Scan for the cell matching the given text and deliver its [x, y] coordinate at center. 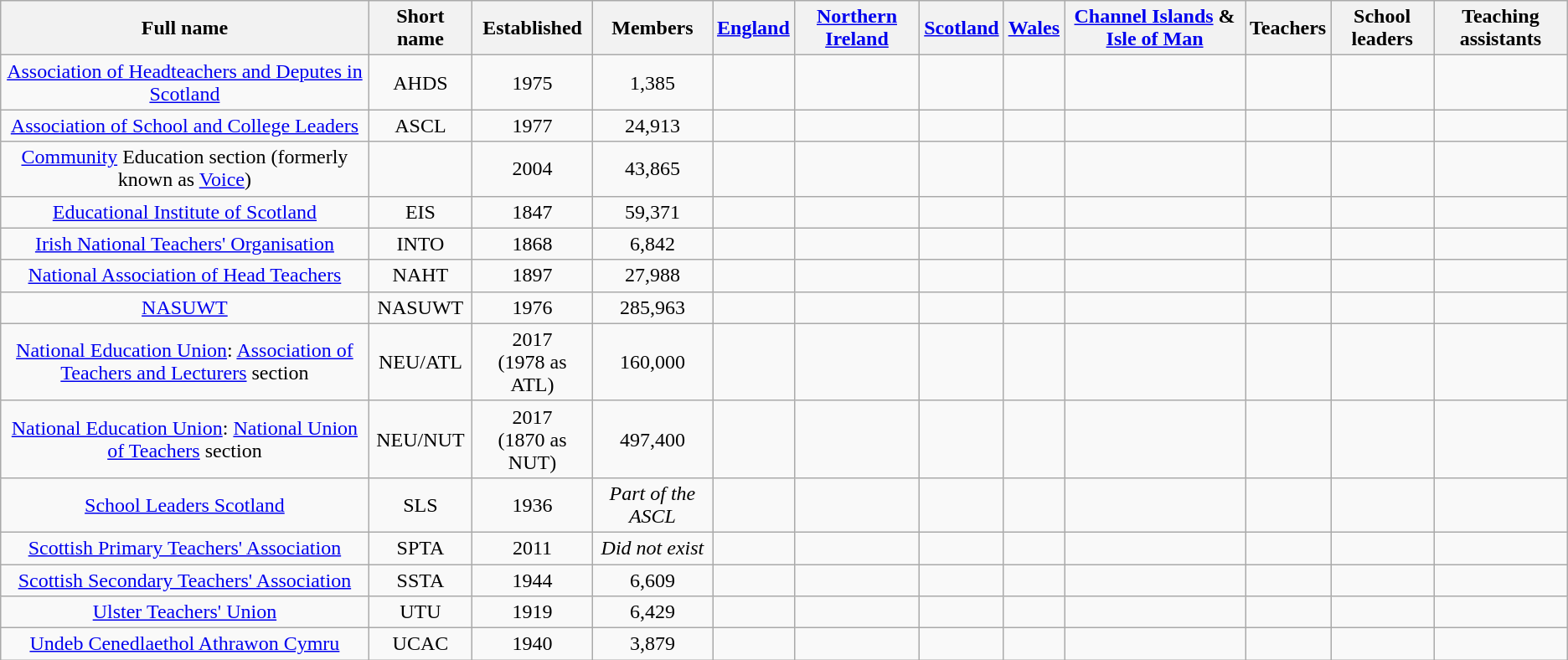
1977 [533, 126]
Channel Islands & Isle of Man [1155, 28]
Wales [1034, 28]
3,879 [652, 644]
Undeb Cenedlaethol Athrawon Cymru [184, 644]
Community Education section (formerly known as Voice) [184, 169]
Educational Institute of Scotland [184, 212]
SLS [420, 504]
Established [533, 28]
Full name [184, 28]
43,865 [652, 169]
Scottish Secondary Teachers' Association [184, 580]
Scotland [962, 28]
27,988 [652, 276]
NAHT [420, 276]
School leaders [1382, 28]
1,385 [652, 82]
Teaching assistants [1501, 28]
UCAC [420, 644]
ASCL [420, 126]
497,400 [652, 439]
1919 [533, 612]
285,963 [652, 307]
Short name [420, 28]
Members [652, 28]
Northern Ireland [856, 28]
National Association of Head Teachers [184, 276]
Irish National Teachers' Organisation [184, 244]
1936 [533, 504]
160,000 [652, 362]
2017(1870 as NUT) [533, 439]
6,842 [652, 244]
England [753, 28]
SPTA [420, 548]
National Education Union: National Union of Teachers section [184, 439]
2011 [533, 548]
6,429 [652, 612]
Part of the ASCL [652, 504]
1976 [533, 307]
Association of School and College Leaders [184, 126]
NEU/ATL [420, 362]
INTO [420, 244]
Scottish Primary Teachers' Association [184, 548]
Did not exist [652, 548]
1897 [533, 276]
School Leaders Scotland [184, 504]
59,371 [652, 212]
1944 [533, 580]
EIS [420, 212]
SSTA [420, 580]
1975 [533, 82]
1847 [533, 212]
Ulster Teachers' Union [184, 612]
1940 [533, 644]
Association of Headteachers and Deputes in Scotland [184, 82]
NEU/NUT [420, 439]
2004 [533, 169]
1868 [533, 244]
2017(1978 as ATL) [533, 362]
Teachers [1288, 28]
24,913 [652, 126]
UTU [420, 612]
6,609 [652, 580]
AHDS [420, 82]
National Education Union: Association of Teachers and Lecturers section [184, 362]
